Extract the [x, y] coordinate from the center of the cell holding the provided text.  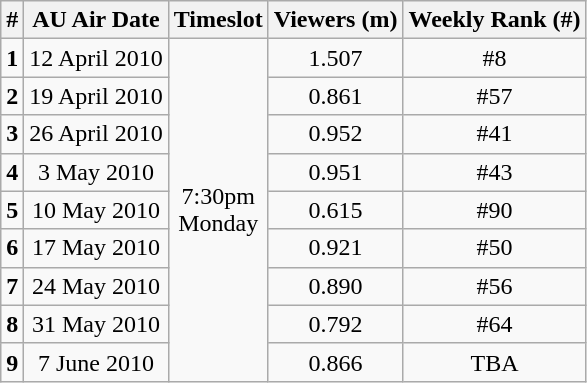
0.951 [336, 172]
1 [12, 58]
TBA [494, 362]
0.792 [336, 324]
19 April 2010 [96, 96]
8 [12, 324]
3 May 2010 [96, 172]
#90 [494, 210]
31 May 2010 [96, 324]
4 [12, 172]
7 June 2010 [96, 362]
#43 [494, 172]
0.921 [336, 248]
3 [12, 134]
0.890 [336, 286]
7 [12, 286]
7:30pm Monday [218, 210]
0.615 [336, 210]
0.952 [336, 134]
Viewers (m) [336, 20]
9 [12, 362]
#56 [494, 286]
#64 [494, 324]
0.861 [336, 96]
2 [12, 96]
Timeslot [218, 20]
#57 [494, 96]
6 [12, 248]
5 [12, 210]
Weekly Rank (#) [494, 20]
1.507 [336, 58]
AU Air Date [96, 20]
#41 [494, 134]
24 May 2010 [96, 286]
17 May 2010 [96, 248]
# [12, 20]
0.866 [336, 362]
12 April 2010 [96, 58]
#50 [494, 248]
10 May 2010 [96, 210]
26 April 2010 [96, 134]
#8 [494, 58]
